Return [x, y] of the center of cell containing provided text 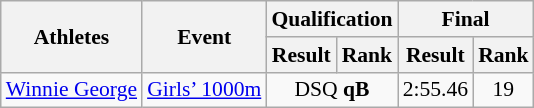
Qualification [332, 19]
Girls’ 1000m [204, 90]
Event [204, 36]
Athletes [72, 36]
2:55.46 [436, 90]
DSQ qB [332, 90]
19 [504, 90]
Winnie George [72, 90]
Final [466, 19]
